Provide the (x, y) coordinate of the cell's center where the given text is located.  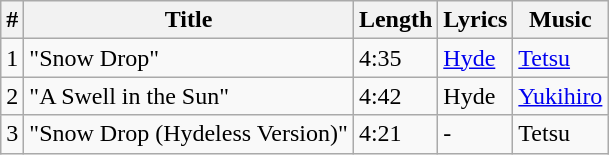
Music (560, 20)
Title (189, 20)
Length (395, 20)
4:35 (395, 58)
3 (12, 134)
‐ (476, 134)
"Snow Drop (Hydeless Version)" (189, 134)
"A Swell in the Sun" (189, 96)
1 (12, 58)
"Snow Drop" (189, 58)
4:42 (395, 96)
Yukihiro (560, 96)
4:21 (395, 134)
Lyrics (476, 20)
2 (12, 96)
# (12, 20)
